Find where the given text appears and provide that cell's center as [x, y] coordinate. 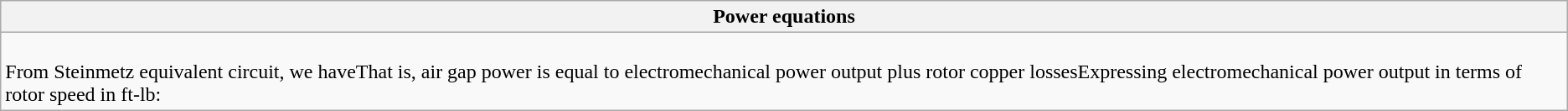
Power equations [784, 17]
